Extract the [x, y] coordinate from the center of the cell holding the provided text.  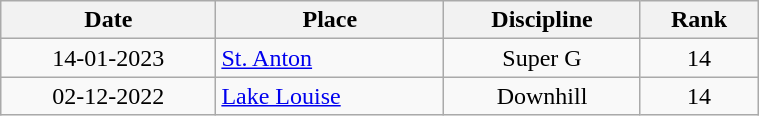
14-01-2023 [108, 58]
Place [330, 20]
02-12-2022 [108, 96]
Super G [542, 58]
St. Anton [330, 58]
Rank [698, 20]
Lake Louise [330, 96]
Date [108, 20]
Discipline [542, 20]
Downhill [542, 96]
